Detect which cell encompasses the target text, then output its [X, Y] center coordinate. 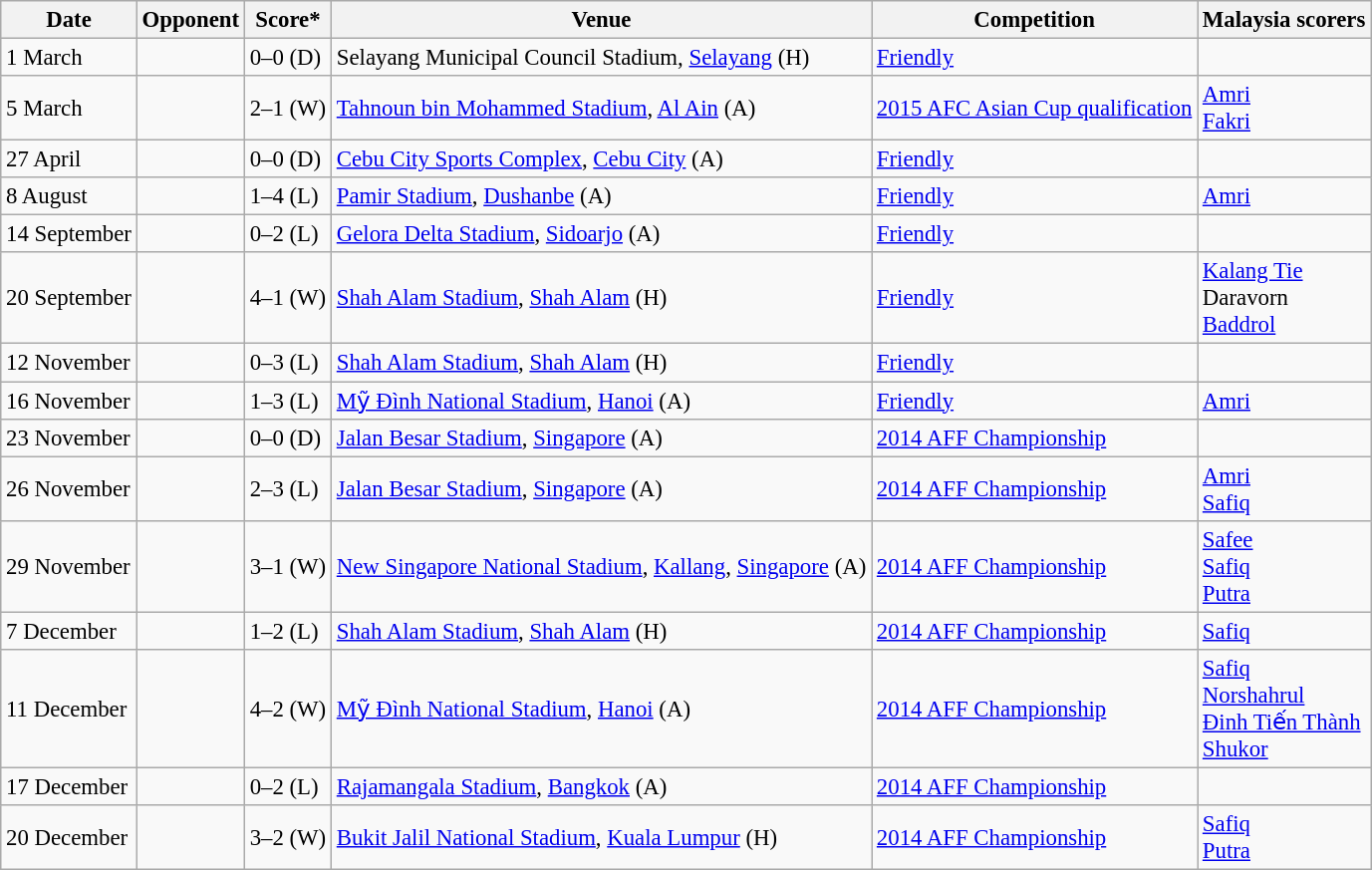
Venue [601, 20]
16 November [69, 401]
26 November [69, 488]
8 August [69, 196]
Safee Safiq Putra [1284, 566]
Opponent [190, 20]
20 December [69, 837]
3–1 (W) [287, 566]
23 November [69, 437]
2–3 (L) [287, 488]
29 November [69, 566]
Safiq Putra [1284, 837]
1–3 (L) [287, 401]
Amri Fakri [1284, 108]
Amri Safiq [1284, 488]
12 November [69, 363]
Kalang Tie Daravorn Baddrol [1284, 299]
Safiq Norshahrul Đinh Tiến Thành Shukor [1284, 710]
Cebu City Sports Complex, Cebu City (A) [601, 159]
4–2 (W) [287, 710]
Selayang Municipal Council Stadium, Selayang (H) [601, 58]
Date [69, 20]
27 April [69, 159]
Malaysia scorers [1284, 20]
2–1 (W) [287, 108]
New Singapore National Stadium, Kallang, Singapore (A) [601, 566]
5 March [69, 108]
1 March [69, 58]
17 December [69, 786]
7 December [69, 631]
Competition [1034, 20]
Pamir Stadium, Dushanbe (A) [601, 196]
14 September [69, 234]
3–2 (W) [287, 837]
11 December [69, 710]
4–1 (W) [287, 299]
1–4 (L) [287, 196]
Tahnoun bin Mohammed Stadium, Al Ain (A) [601, 108]
1–2 (L) [287, 631]
Safiq [1284, 631]
2015 AFC Asian Cup qualification [1034, 108]
Rajamangala Stadium, Bangkok (A) [601, 786]
20 September [69, 299]
Score* [287, 20]
0–3 (L) [287, 363]
Bukit Jalil National Stadium, Kuala Lumpur (H) [601, 837]
Gelora Delta Stadium, Sidoarjo (A) [601, 234]
